Provide the [x, y] coordinate of the cell's center where the given text is located.  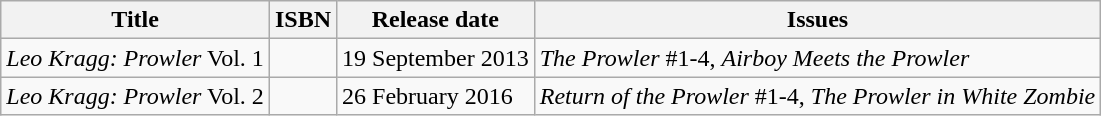
Title [136, 20]
19 September 2013 [436, 58]
The Prowler #1-4, Airboy Meets the Prowler [818, 58]
ISBN [302, 20]
Issues [818, 20]
Release date [436, 20]
Leo Kragg: Prowler Vol. 2 [136, 96]
Return of the Prowler #1-4, The Prowler in White Zombie [818, 96]
26 February 2016 [436, 96]
Leo Kragg: Prowler Vol. 1 [136, 58]
